Scan for the cell matching the given text and deliver its [x, y] coordinate at center. 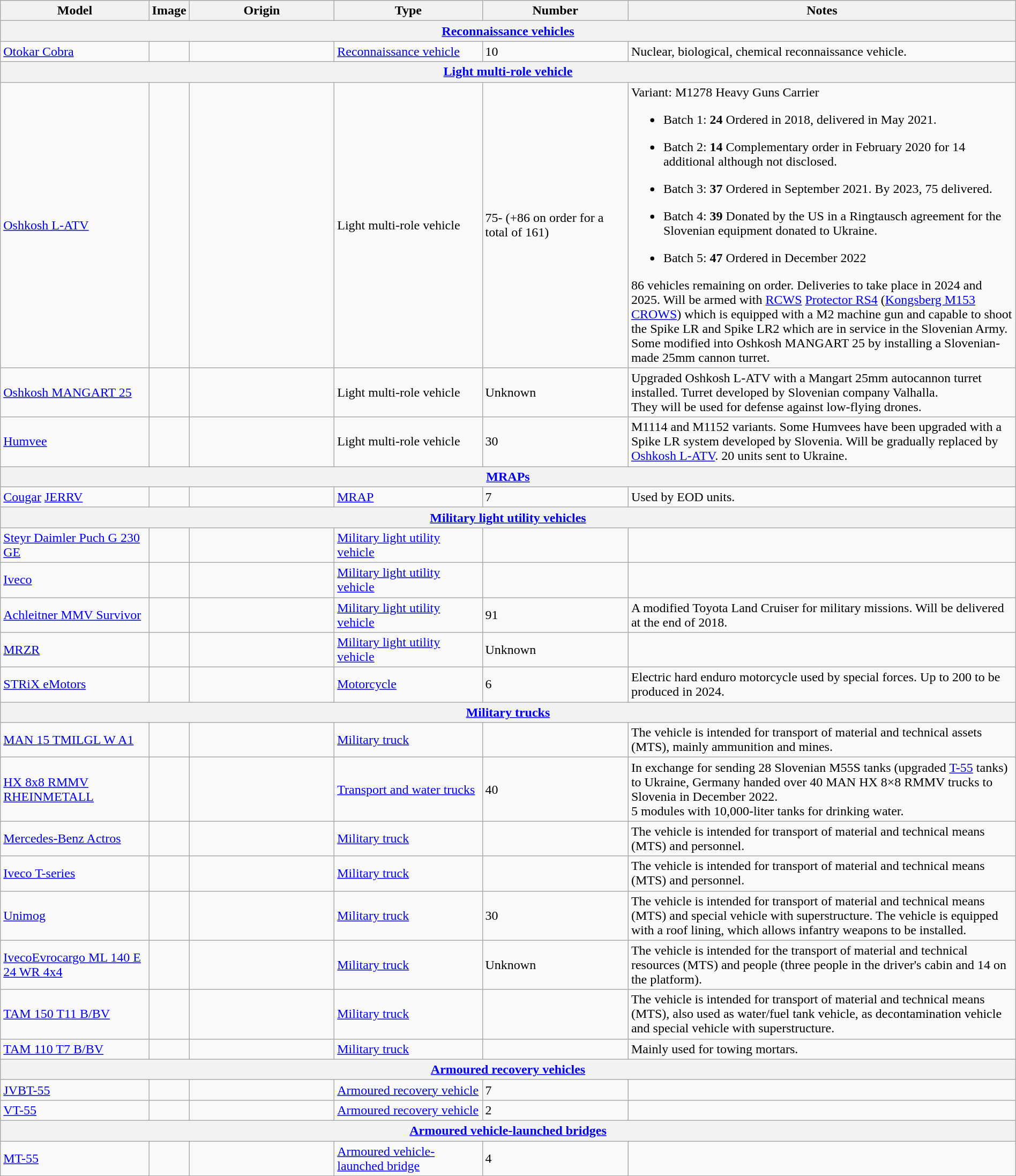
VT-55 [75, 1110]
6 [555, 685]
MRAP [408, 497]
The vehicle is intended for transport of material and technical assets (MTS), mainly ammunition and mines. [822, 740]
Military light utility vehicles [508, 517]
2 [555, 1110]
Mercedes-Benz Actros [75, 838]
Image [169, 11]
Model [75, 11]
Humvee [75, 442]
Achleitner MMV Survivor [75, 614]
Motorcycle [408, 685]
Otokar Cobra [75, 51]
JVBT-55 [75, 1090]
Oshkosh MANGART 25 [75, 392]
Notes [822, 11]
Armoured recovery vehicles [508, 1069]
Cougar JERRV [75, 497]
Iveco T-series [75, 874]
91 [555, 614]
Iveco [75, 580]
Oshkosh L-ATV [75, 225]
Number [555, 11]
TAM 150 T11 B/BV [75, 1014]
MRAPs [508, 477]
A modified Toyota Land Cruiser for military missions. Will be delivered at the end of 2018. [822, 614]
Origin [262, 11]
Unimog [75, 916]
Reconnaissance vehicles [508, 31]
75- (+86 on order for a total of 161) [555, 225]
Mainly used for towing mortars. [822, 1049]
HX 8x8 RMMV RHEINMETALL [75, 789]
Used by EOD units. [822, 497]
Nuclear, biological, chemical reconnaissance vehicle. [822, 51]
TAM 110 T7 B/BV [75, 1049]
4 [555, 1158]
STRiX eMotors [75, 685]
Steyr Daimler Puch G 230 GE [75, 545]
MT-55 [75, 1158]
10 [555, 51]
Armoured vehicle-launched bridge [408, 1158]
MRZR [75, 650]
Reconnaissance vehicle [408, 51]
Armoured vehicle-launched bridges [508, 1130]
Electric hard enduro motorcycle used by special forces. Up to 200 to be produced in 2024. [822, 685]
40 [555, 789]
Transport and water trucks [408, 789]
MAN 15 TMILGL W A1 [75, 740]
IvecoEvrocargo ML 140 E 24 WR 4x4 [75, 965]
Military trucks [508, 712]
Type [408, 11]
